Output the (x, y) coordinate of the center of the cell containing the given text.  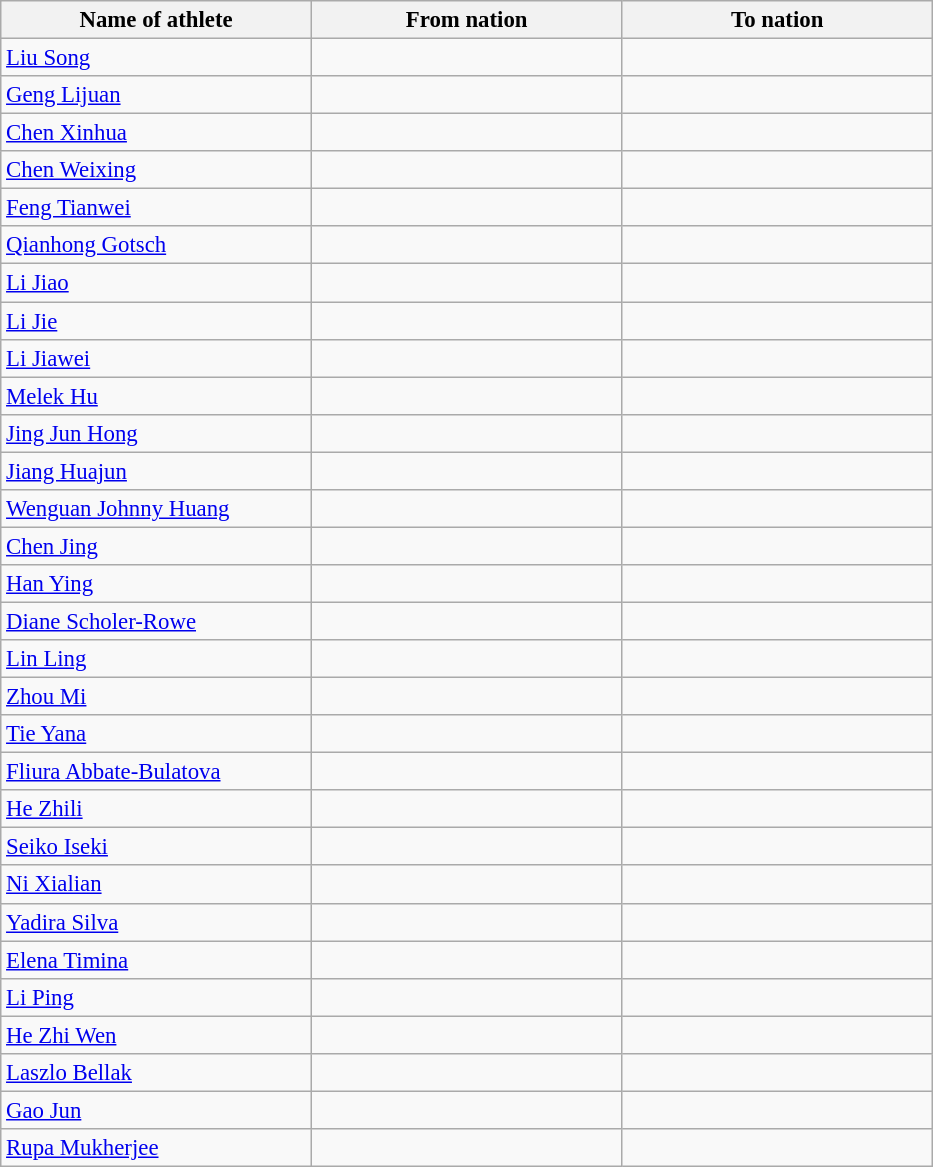
Chen Xinhua (156, 133)
He Zhi Wen (156, 1035)
Seiko Iseki (156, 847)
Wenguan Johnny Huang (156, 509)
Elena Timina (156, 960)
Li Jiao (156, 283)
From nation (466, 20)
Lin Ling (156, 659)
Liu Song (156, 58)
Zhou Mi (156, 697)
Han Ying (156, 584)
Gao Jun (156, 1110)
Yadira Silva (156, 922)
Chen Jing (156, 546)
Rupa Mukherjee (156, 1148)
Diane Scholer-Rowe (156, 621)
Jiang Huajun (156, 471)
Geng Lijuan (156, 95)
Melek Hu (156, 396)
Chen Weixing (156, 170)
Li Jie (156, 321)
Feng Tianwei (156, 208)
Name of athlete (156, 20)
Qianhong Gotsch (156, 245)
Jing Jun Hong (156, 433)
Laszlo Bellak (156, 1073)
Ni Xialian (156, 885)
Tie Yana (156, 734)
He Zhili (156, 809)
Li Ping (156, 997)
To nation (778, 20)
Fliura Abbate-Bulatova (156, 772)
Li Jiawei (156, 358)
